For the text-containing cell, return its midpoint in [X, Y] coordinate format. 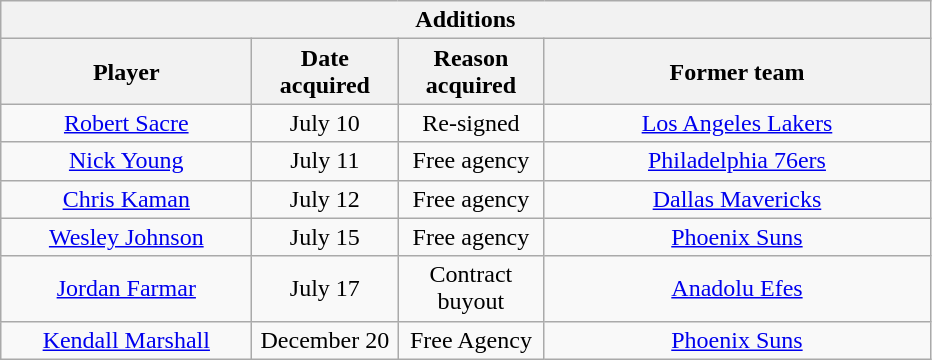
July 17 [325, 288]
Los Angeles Lakers [737, 123]
Robert Sacre [126, 123]
Jordan Farmar [126, 288]
Chris Kaman [126, 199]
Philadelphia 76ers [737, 161]
Date acquired [325, 72]
Dallas Mavericks [737, 199]
Nick Young [126, 161]
Free Agency [471, 340]
Kendall Marshall [126, 340]
Wesley Johnson [126, 237]
Contract buyout [471, 288]
July 11 [325, 161]
Former team [737, 72]
Re-signed [471, 123]
Additions [466, 20]
July 12 [325, 199]
Player [126, 72]
Reason acquired [471, 72]
July 10 [325, 123]
December 20 [325, 340]
July 15 [325, 237]
Anadolu Efes [737, 288]
